Provide the [x, y] coordinate of the cell's center where the given text is located.  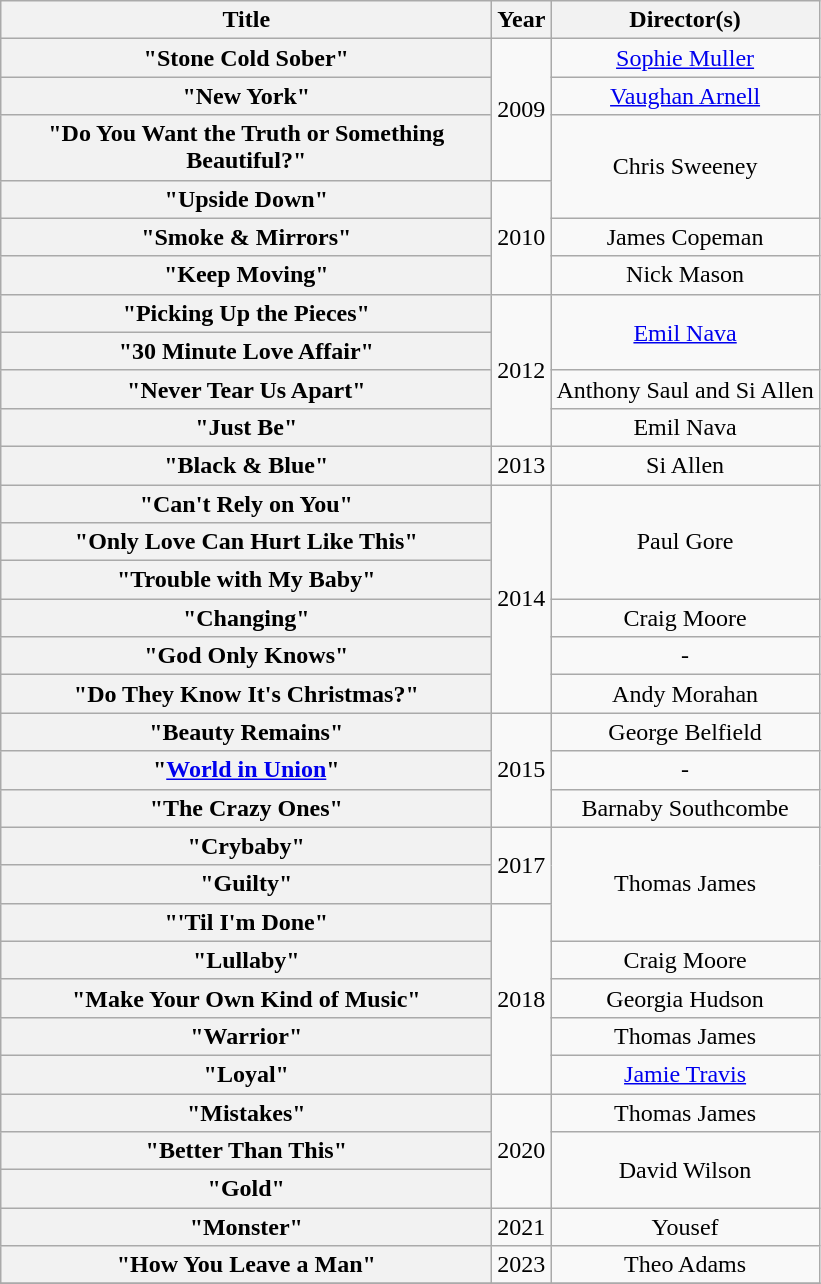
James Copeman [685, 237]
"Stone Cold Sober" [246, 58]
Chris Sweeney [685, 166]
Si Allen [685, 465]
"Better Than This" [246, 1151]
David Wilson [685, 1170]
2014 [522, 598]
"Do You Want the Truth or Something Beautiful?" [246, 148]
"Picking Up the Pieces" [246, 313]
"'Til I'm Done" [246, 922]
"Warrior" [246, 1036]
Yousef [685, 1227]
"Trouble with My Baby" [246, 580]
Jamie Travis [685, 1074]
"Upside Down" [246, 199]
"Gold" [246, 1189]
"Black & Blue" [246, 465]
George Belfield [685, 732]
Barnaby Southcombe [685, 808]
"Never Tear Us Apart" [246, 389]
"God Only Knows" [246, 656]
"Keep Moving" [246, 275]
"Crybaby" [246, 846]
"Mistakes" [246, 1113]
Theo Adams [685, 1265]
"Guilty" [246, 884]
2021 [522, 1227]
"How You Leave a Man" [246, 1265]
Sophie Muller [685, 58]
"Smoke & Mirrors" [246, 237]
Title [246, 20]
"30 Minute Love Affair" [246, 351]
"Can't Rely on You" [246, 503]
2012 [522, 370]
Year [522, 20]
2010 [522, 237]
2018 [522, 998]
"Lullaby" [246, 960]
Anthony Saul and Si Allen [685, 389]
"Beauty Remains" [246, 732]
Andy Morahan [685, 694]
"World in Union" [246, 770]
"Changing" [246, 618]
2020 [522, 1151]
"New York" [246, 96]
"Do They Know It's Christmas?" [246, 694]
"Monster" [246, 1227]
2017 [522, 865]
2009 [522, 110]
2023 [522, 1265]
Nick Mason [685, 275]
"The Crazy Ones" [246, 808]
"Loyal" [246, 1074]
2015 [522, 770]
Georgia Hudson [685, 998]
Vaughan Arnell [685, 96]
Paul Gore [685, 541]
Director(s) [685, 20]
"Just Be" [246, 427]
2013 [522, 465]
"Make Your Own Kind of Music" [246, 998]
"Only Love Can Hurt Like This" [246, 542]
